Pinpoint the cell where the given text exists, returning its [X, Y] midpoint coordinate. 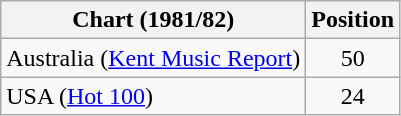
Position [353, 20]
Australia (Kent Music Report) [154, 58]
50 [353, 58]
24 [353, 96]
USA (Hot 100) [154, 96]
Chart (1981/82) [154, 20]
